Locate the cell with the specified text and output its (X, Y) center coordinate. 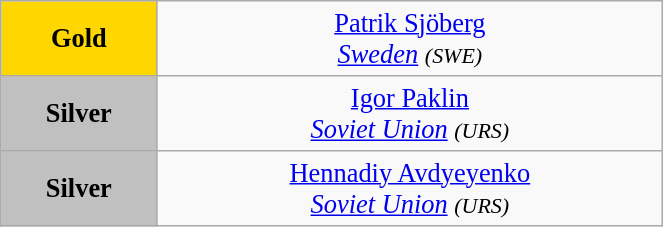
Hennadiy AvdyeyenkoSoviet Union (URS) (410, 188)
Igor PaklinSoviet Union (URS) (410, 112)
Patrik SjöbergSweden (SWE) (410, 38)
Gold (79, 38)
